Pinpoint the cell where the given text exists, returning its [X, Y] midpoint coordinate. 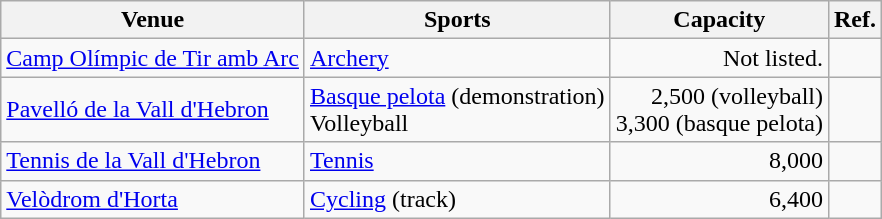
2,500 (volleyball)3,300 (basque pelota) [719, 110]
Velòdrom d'Horta [153, 199]
Cycling (track) [457, 199]
8,000 [719, 161]
Not listed. [719, 58]
Pavelló de la Vall d'Hebron [153, 110]
Camp Olímpic de Tir amb Arc [153, 58]
Archery [457, 58]
Ref. [854, 20]
Tennis [457, 161]
6,400 [719, 199]
Capacity [719, 20]
Venue [153, 20]
Tennis de la Vall d'Hebron [153, 161]
Sports [457, 20]
Basque pelota (demonstration)Volleyball [457, 110]
